Return the (X, Y) coordinate for the center point of the cell that contains the specified text.  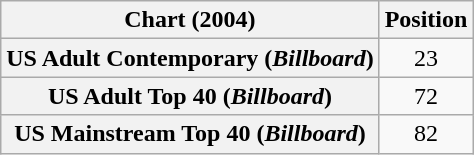
72 (426, 96)
82 (426, 134)
US Mainstream Top 40 (Billboard) (190, 134)
Chart (2004) (190, 20)
Position (426, 20)
23 (426, 58)
US Adult Top 40 (Billboard) (190, 96)
US Adult Contemporary (Billboard) (190, 58)
